Locate the cell with the specified text and output its (X, Y) center coordinate. 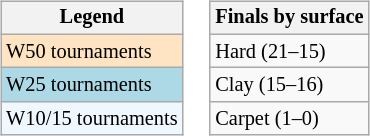
W25 tournaments (92, 85)
W50 tournaments (92, 51)
Clay (15–16) (289, 85)
Legend (92, 18)
W10/15 tournaments (92, 119)
Carpet (1–0) (289, 119)
Hard (21–15) (289, 51)
Finals by surface (289, 18)
